Scan for the cell matching the given text and deliver its [X, Y] coordinate at center. 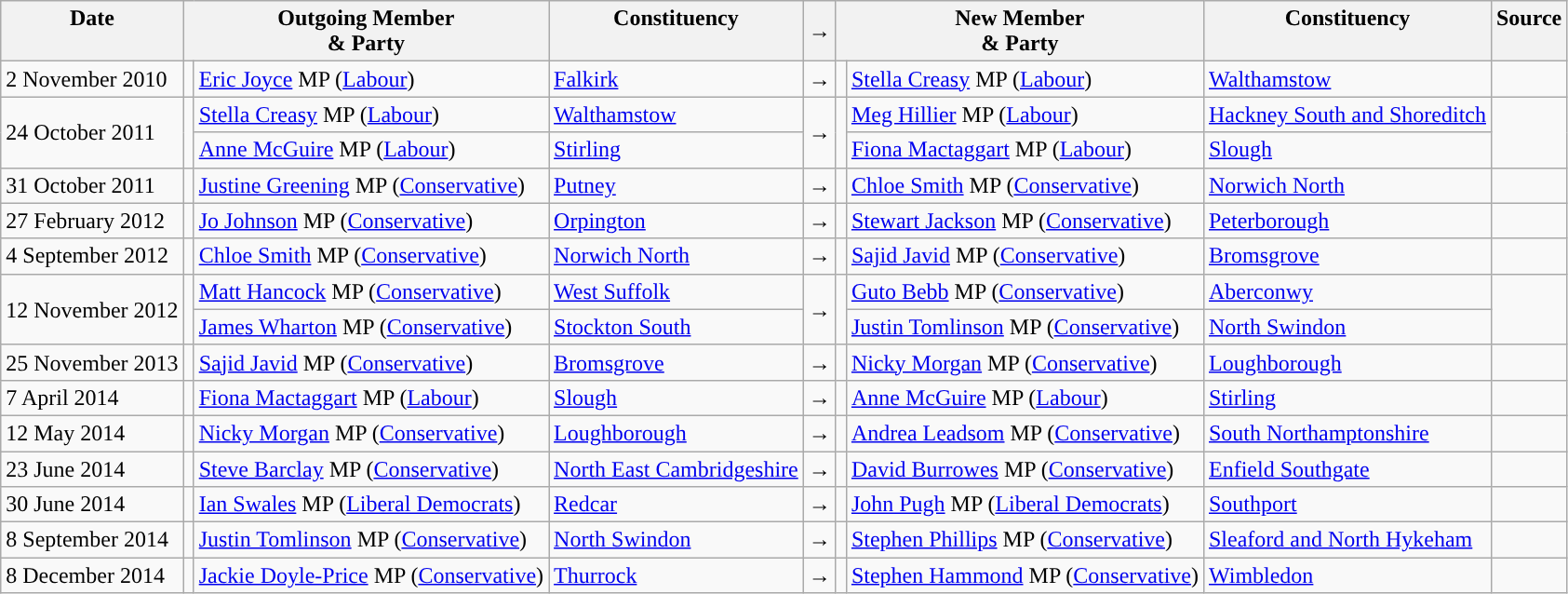
John Pugh MP (Liberal Democrats) [1025, 505]
South Northamptonshire [1347, 433]
Andrea Leadsom MP (Conservative) [1025, 433]
Guto Bebb MP (Conservative) [1025, 291]
David Burrowes MP (Conservative) [1025, 468]
Redcar [677, 505]
8 December 2014 [92, 575]
North East Cambridgeshire [677, 468]
Southport [1347, 505]
24 October 2011 [92, 132]
12 November 2012 [92, 309]
Date [92, 32]
Steve Barclay MP (Conservative) [370, 468]
4 September 2012 [92, 256]
Jo Johnson MP (Conservative) [370, 221]
12 May 2014 [92, 433]
Enfield Southgate [1347, 468]
23 June 2014 [92, 468]
Peterborough [1347, 221]
Jackie Doyle-Price MP (Conservative) [370, 575]
31 October 2011 [92, 185]
8 September 2014 [92, 540]
Stewart Jackson MP (Conservative) [1025, 221]
Eric Joyce MP (Labour) [370, 79]
Sleaford and North Hykeham [1347, 540]
Aberconwy [1347, 291]
Thurrock [677, 575]
New Member& Party [1020, 32]
Falkirk [677, 79]
West Suffolk [677, 291]
Stockton South [677, 327]
Orpington [677, 221]
Matt Hancock MP (Conservative) [370, 291]
25 November 2013 [92, 362]
Outgoing Member& Party [366, 32]
7 April 2014 [92, 398]
Meg Hillier MP (Labour) [1025, 115]
Source [1528, 32]
James Wharton MP (Conservative) [370, 327]
30 June 2014 [92, 505]
Stephen Hammond MP (Conservative) [1025, 575]
Ian Swales MP (Liberal Democrats) [370, 505]
Justine Greening MP (Conservative) [370, 185]
Stephen Phillips MP (Conservative) [1025, 540]
Wimbledon [1347, 575]
2 November 2010 [92, 79]
27 February 2012 [92, 221]
Hackney South and Shoreditch [1347, 115]
Putney [677, 185]
